Capture the cell that displays the provided text and extract its (x, y) central coordinate. 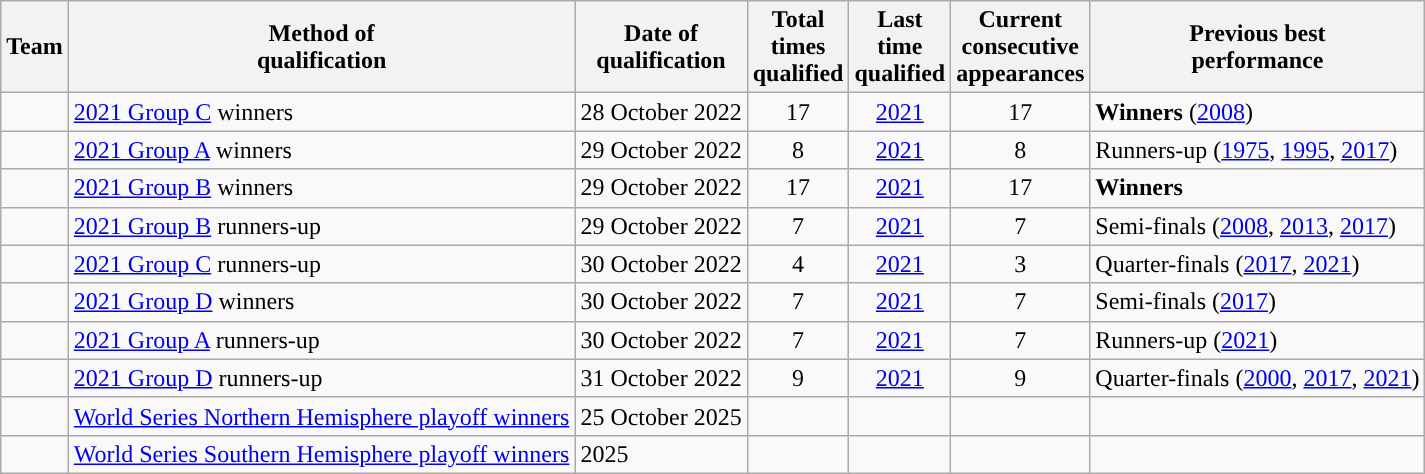
Semi-finals (2017) (1258, 302)
Currentconsecutiveappearances (1020, 47)
Runners-up (2021) (1258, 340)
2025 (661, 454)
Totaltimesqualified (798, 47)
4 (798, 264)
Previous bestperformance (1258, 47)
Semi-finals (2008, 2013, 2017) (1258, 226)
28 October 2022 (661, 112)
3 (1020, 264)
31 October 2022 (661, 378)
2021 Group C runners-up (322, 264)
Lasttimequalified (900, 47)
2021 Group D runners-up (322, 378)
World Series Northern Hemisphere playoff winners (322, 416)
Quarter-finals (2000, 2017, 2021) (1258, 378)
Team (35, 47)
Runners-up (1975, 1995, 2017) (1258, 150)
2021 Group A winners (322, 150)
25 October 2025 (661, 416)
Quarter-finals (2017, 2021) (1258, 264)
World Series Southern Hemisphere playoff winners (322, 454)
2021 Group A runners-up (322, 340)
2021 Group B runners-up (322, 226)
Winners (2008) (1258, 112)
2021 Group D winners (322, 302)
2021 Group B winners (322, 188)
Method ofqualification (322, 47)
2021 Group C winners (322, 112)
Date ofqualification (661, 47)
Winners (1258, 188)
